Locate the cell with the specified text and output its (x, y) center coordinate. 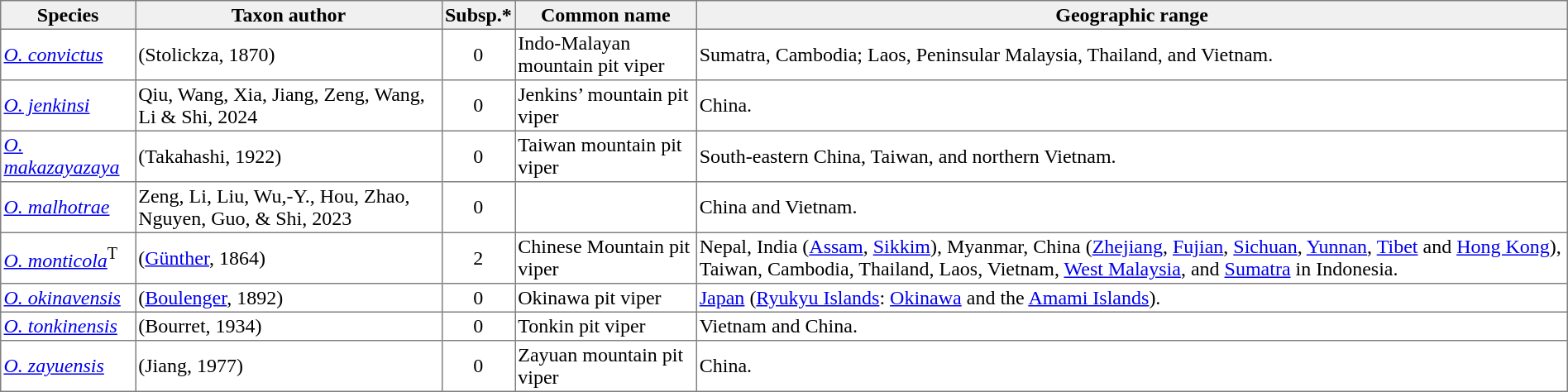
Vietnam and China. (1131, 326)
Jenkins’ mountain pit viper (605, 106)
China and Vietnam. (1131, 208)
Tonkin pit viper (605, 326)
(Bourret, 1934) (289, 326)
(Jiang, 1977) (289, 366)
(Günther, 1864) (289, 258)
O. monticolaT (68, 258)
Okinawa pit viper (605, 298)
2 (478, 258)
South-eastern China, Taiwan, and northern Vietnam. (1131, 156)
Species (68, 15)
(Takahashi, 1922) (289, 156)
Zayuan mountain pit viper (605, 366)
Geographic range (1131, 15)
(Stolickza, 1870) (289, 55)
Taiwan mountain pit viper (605, 156)
Common name (605, 15)
Subsp.* (478, 15)
O. okinavensis (68, 298)
Chinese Mountain pit viper (605, 258)
Sumatra, Cambodia; Laos, Peninsular Malaysia, Thailand, and Vietnam. (1131, 55)
Qiu, Wang, Xia, Jiang, Zeng, Wang, Li & Shi, 2024 (289, 106)
Taxon author (289, 15)
O. convictus (68, 55)
O. jenkinsi (68, 106)
O. tonkinensis (68, 326)
O. makazayazaya (68, 156)
Japan (Ryukyu Islands: Okinawa and the Amami Islands). (1131, 298)
Zeng, Li, Liu, Wu,-Y., Hou, Zhao, Nguyen, Guo, & Shi, 2023 (289, 208)
O. zayuensis (68, 366)
O. malhotrae (68, 208)
Indo-Malayan mountain pit viper (605, 55)
(Boulenger, 1892) (289, 298)
